Return (X, Y) of the center of cell containing provided text 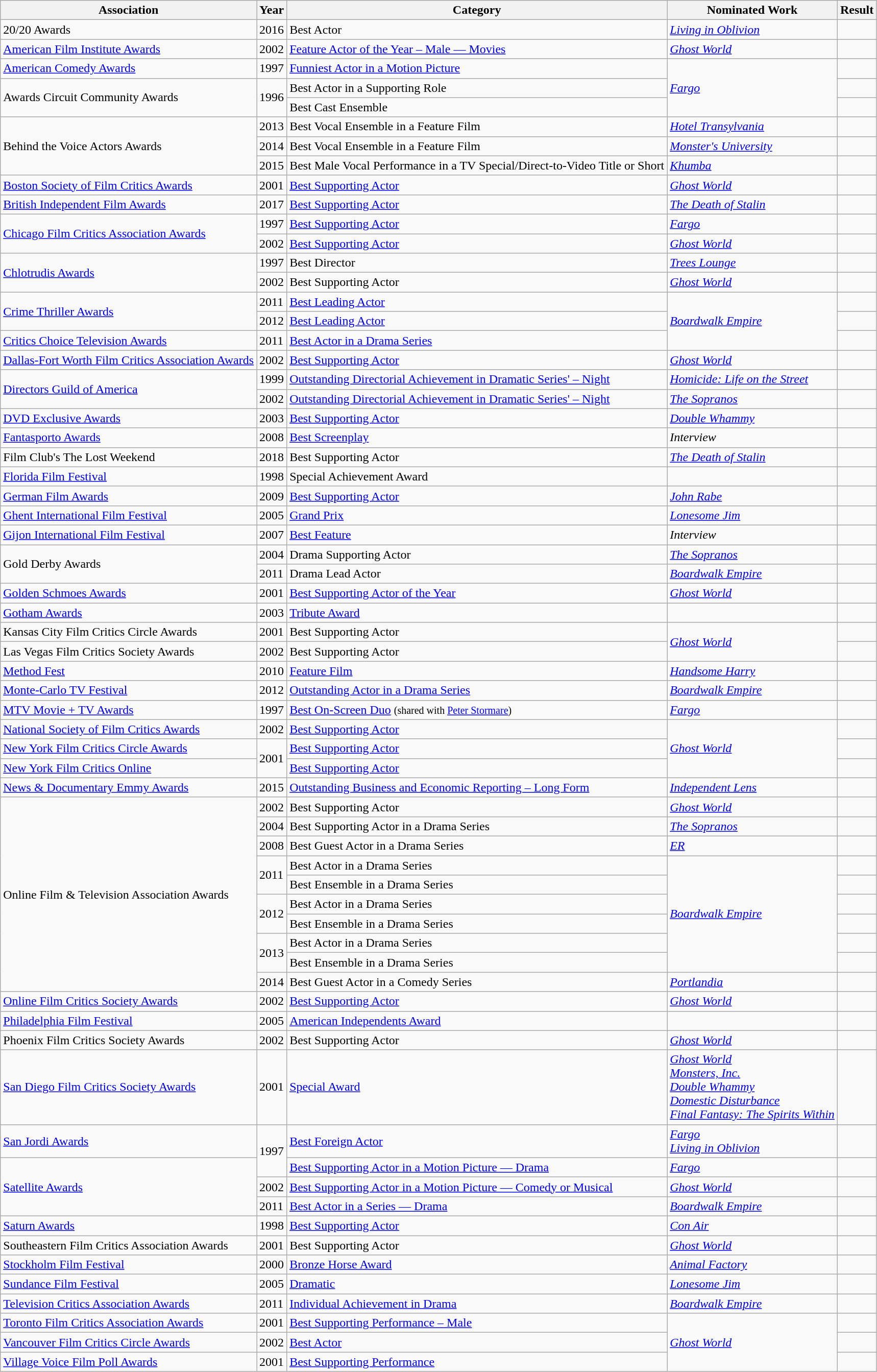
Dramatic (477, 1284)
Result (857, 10)
1999 (272, 379)
Satellite Awards (129, 1187)
Gotham Awards (129, 613)
Independent Lens (752, 787)
Best Guest Actor in a Comedy Series (477, 982)
2000 (272, 1265)
Drama Lead Actor (477, 574)
Association (129, 10)
Golden Schmoes Awards (129, 593)
Best Supporting Actor of the Year (477, 593)
Best Cast Ensemble (477, 107)
News & Documentary Emmy Awards (129, 787)
Dallas-Fort Worth Film Critics Association Awards (129, 360)
Feature Actor of the Year – Male — Movies (477, 49)
Directors Guild of America (129, 389)
Toronto Film Critics Association Awards (129, 1323)
Handsome Harry (752, 671)
Funniest Actor in a Motion Picture (477, 68)
Film Club's The Lost Weekend (129, 457)
Special Achievement Award (477, 476)
Best Supporting Performance (477, 1362)
Individual Achievement in Drama (477, 1304)
2009 (272, 496)
Best Feature (477, 535)
Online Film & Television Association Awards (129, 895)
Best Foreign Actor (477, 1141)
Chicago Film Critics Association Awards (129, 233)
New York Film Critics Circle Awards (129, 749)
Best On-Screen Duo (shared with Peter Stormare) (477, 710)
Las Vegas Film Critics Society Awards (129, 652)
Best Supporting Actor in a Drama Series (477, 826)
Kansas City Film Critics Circle Awards (129, 632)
Homicide: Life on the Street (752, 379)
Best Actor in a Series — Drama (477, 1206)
2007 (272, 535)
Saturn Awards (129, 1225)
Television Critics Association Awards (129, 1304)
Best Guest Actor in a Drama Series (477, 846)
ER (752, 846)
Best Supporting Performance – Male (477, 1323)
Vancouver Film Critics Circle Awards (129, 1342)
20/20 Awards (129, 30)
Philadelphia Film Festival (129, 1021)
Trees Lounge (752, 263)
Best Director (477, 263)
American Independents Award (477, 1021)
National Society of Film Critics Awards (129, 729)
John Rabe (752, 496)
Monster's University (752, 146)
Best Supporting Actor in a Motion Picture — Drama (477, 1167)
Year (272, 10)
DVD Exclusive Awards (129, 418)
American Comedy Awards (129, 68)
Behind the Voice Actors Awards (129, 146)
Hotel Transylvania (752, 127)
Ghent International Film Festival (129, 515)
Bronze Horse Award (477, 1265)
Sundance Film Festival (129, 1284)
Feature Film (477, 671)
Southeastern Film Critics Association Awards (129, 1245)
Category (477, 10)
Con Air (752, 1225)
Fantasporto Awards (129, 438)
Ghost WorldMonsters, Inc.Double WhammyDomestic DisturbanceFinal Fantasy: The Spirits Within (752, 1087)
Outstanding Business and Economic Reporting – Long Form (477, 787)
British Independent Film Awards (129, 204)
Phoenix Film Critics Society Awards (129, 1040)
Monte-Carlo TV Festival (129, 690)
San Diego Film Critics Society Awards (129, 1087)
Awards Circuit Community Awards (129, 98)
Best Male Vocal Performance in a TV Special/Direct-to-Video Title or Short (477, 165)
Grand Prix (477, 515)
Living in Oblivion (752, 30)
2016 (272, 30)
Boston Society of Film Critics Awards (129, 185)
Portlandia (752, 982)
Florida Film Festival (129, 476)
Special Award (477, 1087)
Nominated Work (752, 10)
FargoLiving in Oblivion (752, 1141)
Animal Factory (752, 1265)
Critics Choice Television Awards (129, 341)
Method Fest (129, 671)
Crime Thriller Awards (129, 311)
Khumba (752, 165)
Drama Supporting Actor (477, 554)
2017 (272, 204)
San Jordi Awards (129, 1141)
New York Film Critics Online (129, 768)
Gold Derby Awards (129, 564)
Best Screenplay (477, 438)
Gijon International Film Festival (129, 535)
Best Actor in a Supporting Role (477, 88)
Best Supporting Actor in a Motion Picture — Comedy or Musical (477, 1187)
American Film Institute Awards (129, 49)
Village Voice Film Poll Awards (129, 1362)
Double Whammy (752, 418)
1996 (272, 98)
Outstanding Actor in a Drama Series (477, 690)
Tribute Award (477, 613)
Online Film Critics Society Awards (129, 1001)
Stockholm Film Festival (129, 1265)
MTV Movie + TV Awards (129, 710)
2010 (272, 671)
Chlotrudis Awards (129, 273)
German Film Awards (129, 496)
2018 (272, 457)
